For the text-containing cell, return its midpoint in (x, y) coordinate format. 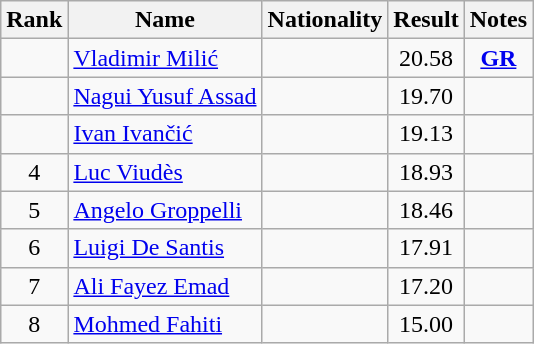
15.00 (426, 324)
Ali Fayez Emad (165, 286)
Nationality (325, 20)
7 (34, 286)
4 (34, 172)
Rank (34, 20)
Result (426, 20)
Ivan Ivančić (165, 134)
19.13 (426, 134)
6 (34, 248)
Luc Viudès (165, 172)
18.93 (426, 172)
8 (34, 324)
Name (165, 20)
Mohmed Fahiti (165, 324)
17.91 (426, 248)
5 (34, 210)
18.46 (426, 210)
Nagui Yusuf Assad (165, 96)
20.58 (426, 58)
Angelo Groppelli (165, 210)
Vladimir Milić (165, 58)
19.70 (426, 96)
Luigi De Santis (165, 248)
17.20 (426, 286)
Notes (498, 20)
GR (498, 58)
